Identify which cell holds the provided text, then report its [x, y] central coordinate. 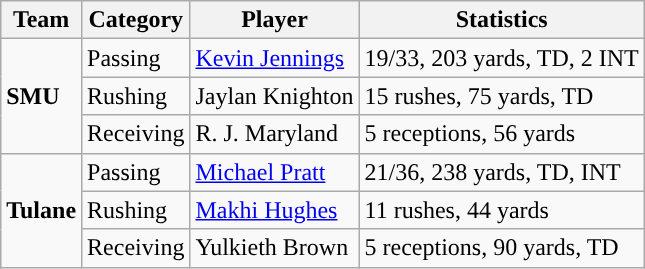
5 receptions, 90 yards, TD [502, 248]
SMU [42, 96]
11 rushes, 44 yards [502, 210]
R. J. Maryland [274, 134]
Makhi Hughes [274, 210]
Team [42, 20]
Yulkieth Brown [274, 248]
21/36, 238 yards, TD, INT [502, 172]
Category [136, 20]
19/33, 203 yards, TD, 2 INT [502, 58]
Tulane [42, 210]
Jaylan Knighton [274, 96]
Player [274, 20]
Kevin Jennings [274, 58]
Michael Pratt [274, 172]
15 rushes, 75 yards, TD [502, 96]
5 receptions, 56 yards [502, 134]
Statistics [502, 20]
